Determine the [X, Y] coordinate at the center of the cell enclosing the given text.  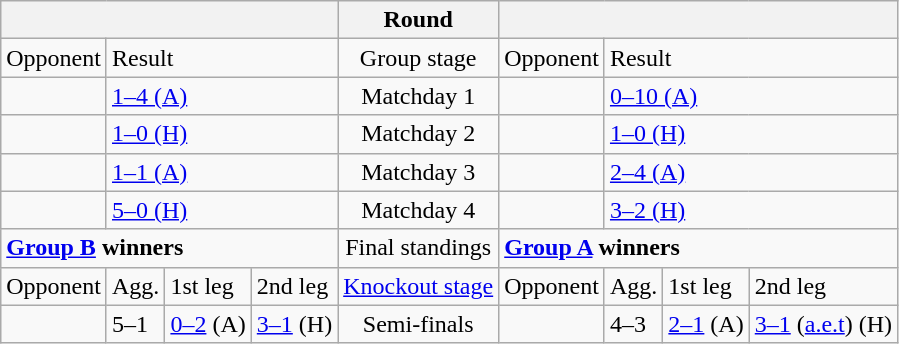
5–0 (H) [222, 210]
Group stage [418, 58]
4–3 [633, 324]
Matchday 3 [418, 172]
1–1 (A) [222, 172]
Group A winners [698, 248]
Knockout stage [418, 286]
3–2 (H) [750, 210]
Matchday 1 [418, 96]
Matchday 2 [418, 134]
5–1 [135, 324]
Final standings [418, 248]
Round [418, 20]
Semi-finals [418, 324]
2–1 (A) [706, 324]
0–2 (A) [208, 324]
1–4 (A) [222, 96]
3–1 (H) [294, 324]
Matchday 4 [418, 210]
Group B winners [170, 248]
0–10 (A) [750, 96]
2–4 (A) [750, 172]
3–1 (a.e.t) (H) [823, 324]
